Find where the given text appears and provide that cell's center as [X, Y] coordinate. 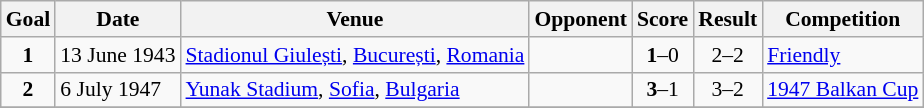
Date [118, 19]
1 [28, 55]
6 July 1947 [118, 90]
Goal [28, 19]
3–1 [662, 90]
Score [662, 19]
2 [28, 90]
Yunak Stadium, Sofia, Bulgaria [356, 90]
Opponent [580, 19]
Friendly [842, 55]
Competition [842, 19]
Result [728, 19]
1–0 [662, 55]
2–2 [728, 55]
Stadionul Giulești, București, Romania [356, 55]
13 June 1943 [118, 55]
3–2 [728, 90]
1947 Balkan Cup [842, 90]
Venue [356, 19]
